Scan for the cell matching the given text and deliver its [X, Y] coordinate at center. 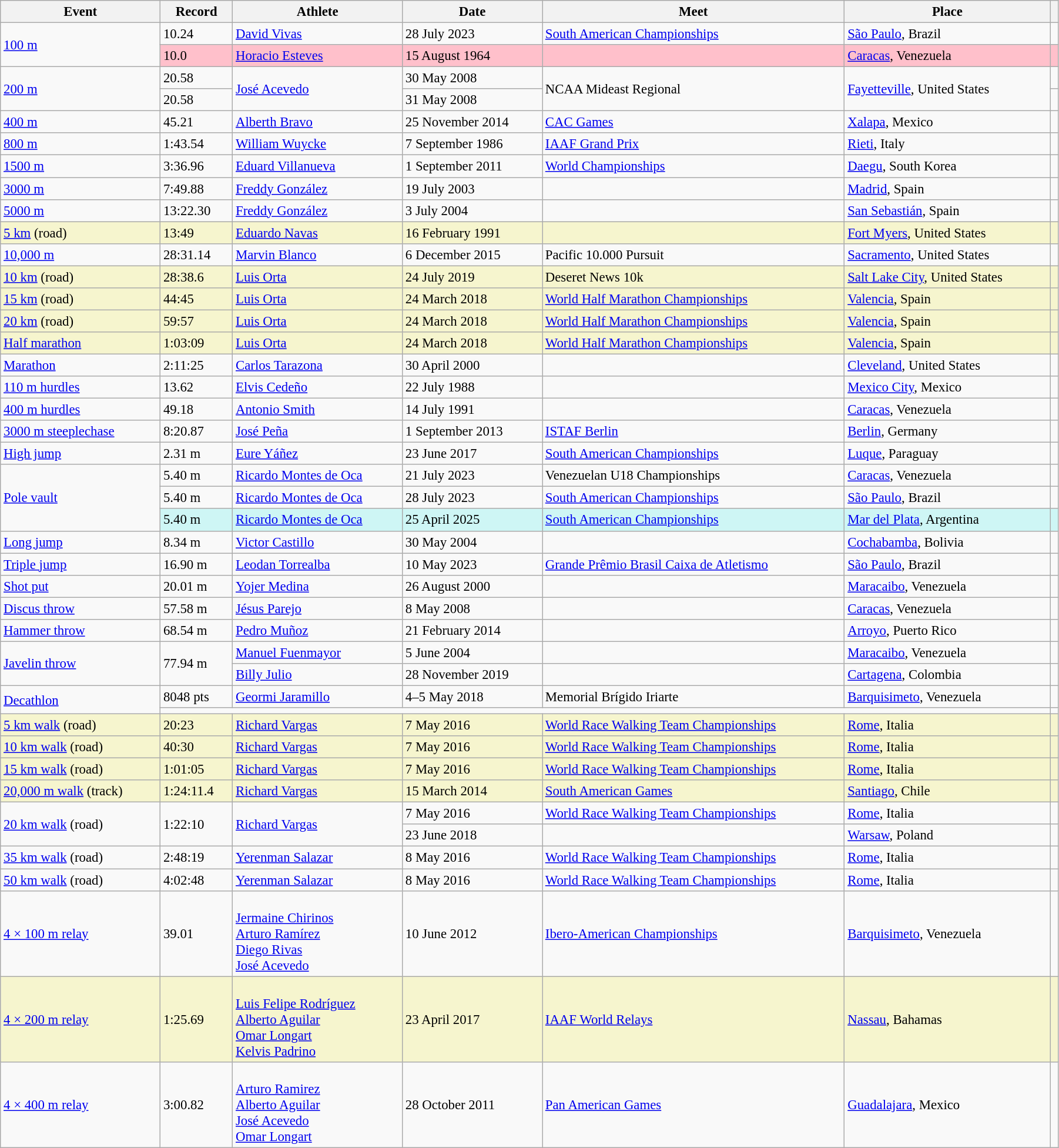
Ibero-American Championships [693, 933]
30 May 2004 [472, 542]
Sacramento, United States [947, 255]
100 m [81, 45]
David Vivas [317, 34]
68.54 m [196, 631]
Nassau, Bahamas [947, 1019]
3 July 2004 [472, 210]
110 m hurdles [81, 387]
35 km walk (road) [81, 858]
Luis Felipe RodríguezAlberto AguilarOmar LongartKelvis Padrino [317, 1019]
Cartagena, Colombia [947, 675]
21 February 2014 [472, 631]
Mar del Plata, Argentina [947, 520]
San Sebastián, Spain [947, 210]
15 km walk (road) [81, 769]
Billy Julio [317, 675]
Elvis Cedeño [317, 387]
Event [81, 12]
1:22:10 [196, 824]
28 October 2011 [472, 1105]
Xalapa, Mexico [947, 122]
ISTAF Berlin [693, 431]
39.01 [196, 933]
10 km (road) [81, 277]
15 km (road) [81, 299]
8 May 2008 [472, 608]
77.94 m [196, 663]
World Championships [693, 166]
800 m [81, 144]
William Wuycke [317, 144]
Javelin throw [81, 663]
59:57 [196, 321]
Record [196, 12]
Carlos Tarazona [317, 365]
2.31 m [196, 454]
High jump [81, 454]
21 July 2023 [472, 476]
NCAA Mideast Regional [693, 89]
Memorial Brígido Iriarte [693, 697]
16.90 m [196, 564]
1:25.69 [196, 1019]
Half marathon [81, 343]
Pacific 10.000 Pursuit [693, 255]
44:45 [196, 299]
10 May 2023 [472, 564]
20:23 [196, 725]
5000 m [81, 210]
Berlin, Germany [947, 431]
30 April 2000 [472, 365]
1:01:05 [196, 769]
8:20.87 [196, 431]
28:38.6 [196, 277]
26 August 2000 [472, 586]
8048 pts [196, 697]
Pole vault [81, 497]
Cleveland, United States [947, 365]
Marvin Blanco [317, 255]
Grande Prêmio Brasil Caixa de Atletismo [693, 564]
Arturo RamirezAlberto AguilarJosé AcevedoOmar Longart [317, 1105]
13:49 [196, 233]
45.21 [196, 122]
5 km (road) [81, 233]
15 March 2014 [472, 791]
200 m [81, 89]
4–5 May 2018 [472, 697]
South American Games [693, 791]
23 June 2017 [472, 454]
Geormi Jaramillo [317, 697]
14 July 1991 [472, 410]
Jermaine ChirinosArturo RamírezDiego RivasJosé Acevedo [317, 933]
49.18 [196, 410]
Pedro Muñoz [317, 631]
Pan American Games [693, 1105]
Horacio Esteves [317, 56]
4 × 100 m relay [81, 933]
2:48:19 [196, 858]
Antonio Smith [317, 410]
30 May 2008 [472, 78]
7 September 1986 [472, 144]
16 February 1991 [472, 233]
Long jump [81, 542]
Arroyo, Puerto Rico [947, 631]
Jésus Parejo [317, 608]
19 July 2003 [472, 189]
4:02:48 [196, 880]
Salt Lake City, United States [947, 277]
Venezuelan U18 Championships [693, 476]
Hammer throw [81, 631]
25 November 2014 [472, 122]
Alberth Bravo [317, 122]
13.62 [196, 387]
1 September 2011 [472, 166]
20,000 m walk (track) [81, 791]
Yojer Medina [317, 586]
3:36.96 [196, 166]
Fort Myers, United States [947, 233]
5 km walk (road) [81, 725]
23 April 2017 [472, 1019]
IAAF World Relays [693, 1019]
Decathlon [81, 699]
Marathon [81, 365]
Date [472, 12]
1:43.54 [196, 144]
28 November 2019 [472, 675]
Daegu, South Korea [947, 166]
20 km walk (road) [81, 824]
40:30 [196, 747]
Rieti, Italy [947, 144]
28:31.14 [196, 255]
Place [947, 12]
Victor Castillo [317, 542]
4 × 400 m relay [81, 1105]
10.0 [196, 56]
10 km walk (road) [81, 747]
Cochabamba, Bolivia [947, 542]
Luque, Paraguay [947, 454]
7:49.88 [196, 189]
20 km (road) [81, 321]
Manuel Fuenmayor [317, 652]
31 May 2008 [472, 100]
25 April 2025 [472, 520]
3:00.82 [196, 1105]
1:03:09 [196, 343]
4 × 200 m relay [81, 1019]
Guadalajara, Mexico [947, 1105]
1 September 2013 [472, 431]
2:11:25 [196, 365]
Shot put [81, 586]
24 July 2019 [472, 277]
Mexico City, Mexico [947, 387]
400 m hurdles [81, 410]
10,000 m [81, 255]
23 June 2018 [472, 835]
Deseret News 10k [693, 277]
Eduard Villanueva [317, 166]
400 m [81, 122]
13:22.30 [196, 210]
5 June 2004 [472, 652]
Meet [693, 12]
1500 m [81, 166]
1:24:11.4 [196, 791]
Leodan Torrealba [317, 564]
8.34 m [196, 542]
15 August 1964 [472, 56]
Eduardo Navas [317, 233]
6 December 2015 [472, 255]
10.24 [196, 34]
10 June 2012 [472, 933]
CAC Games [693, 122]
50 km walk (road) [81, 880]
Santiago, Chile [947, 791]
IAAF Grand Prix [693, 144]
20.01 m [196, 586]
Fayetteville, United States [947, 89]
Madrid, Spain [947, 189]
57.58 m [196, 608]
Triple jump [81, 564]
3000 m [81, 189]
22 July 1988 [472, 387]
Eure Yáñez [317, 454]
Warsaw, Poland [947, 835]
José Peña [317, 431]
3000 m steeplechase [81, 431]
Athlete [317, 12]
Discus throw [81, 608]
José Acevedo [317, 89]
